Extract the [x, y] coordinate from the center of the cell holding the provided text.  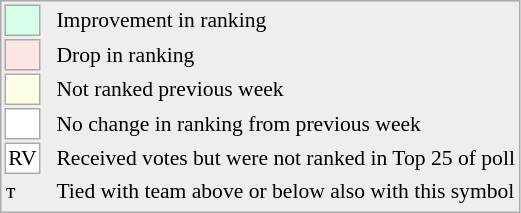
No change in ranking from previous week [286, 124]
Received votes but were not ranked in Top 25 of poll [286, 158]
RV [22, 158]
Not ranked previous week [286, 90]
т [22, 191]
Improvement in ranking [286, 20]
Tied with team above or below also with this symbol [286, 191]
Drop in ranking [286, 55]
